Identify which cell holds the provided text, then report its [X, Y] central coordinate. 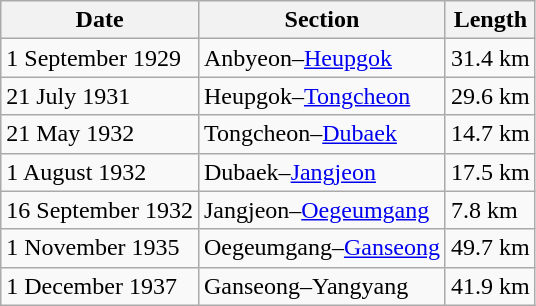
Length [490, 20]
1 September 1929 [100, 58]
Tongcheon–Dubaek [322, 134]
49.7 km [490, 248]
14.7 km [490, 134]
31.4 km [490, 58]
Jangjeon–Oegeumgang [322, 210]
1 December 1937 [100, 286]
7.8 km [490, 210]
Section [322, 20]
Ganseong–Yangyang [322, 286]
21 July 1931 [100, 96]
21 May 1932 [100, 134]
Date [100, 20]
1 November 1935 [100, 248]
Dubaek–Jangjeon [322, 172]
1 August 1932 [100, 172]
29.6 km [490, 96]
16 September 1932 [100, 210]
Oegeumgang–Ganseong [322, 248]
Anbyeon–Heupgok [322, 58]
41.9 km [490, 286]
Heupgok–Tongcheon [322, 96]
17.5 km [490, 172]
